Scan for the cell matching the given text and deliver its [X, Y] coordinate at center. 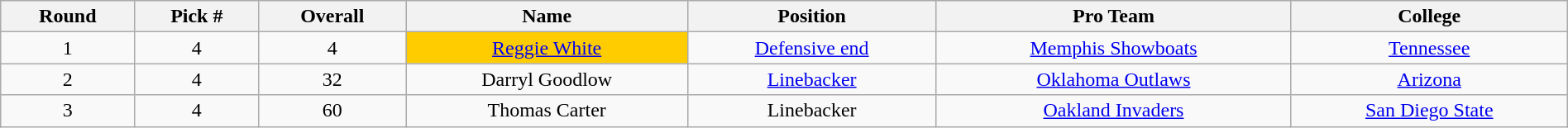
60 [332, 111]
Round [68, 17]
1 [68, 48]
Thomas Carter [547, 111]
2 [68, 79]
Oklahoma Outlaws [1113, 79]
Position [811, 17]
Darryl Goodlow [547, 79]
32 [332, 79]
San Diego State [1429, 111]
Reggie White [547, 48]
Tennessee [1429, 48]
3 [68, 111]
Arizona [1429, 79]
Defensive end [811, 48]
Name [547, 17]
Memphis Showboats [1113, 48]
College [1429, 17]
Overall [332, 17]
Oakland Invaders [1113, 111]
Pick # [197, 17]
Pro Team [1113, 17]
